Provide the [X, Y] coordinate of the cell's center where the given text is located.  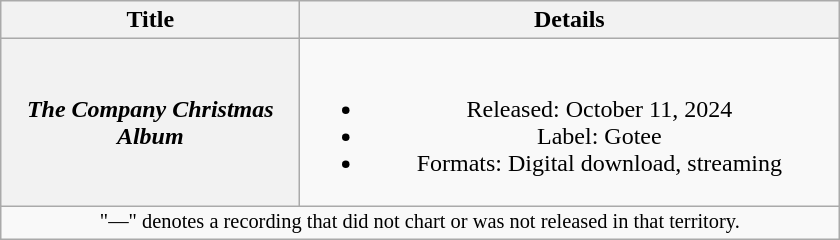
Released: October 11, 2024Label: GoteeFormats: Digital download, streaming [570, 122]
"—" denotes a recording that did not chart or was not released in that territory. [420, 223]
The Company Christmas Album [150, 122]
Details [570, 20]
Title [150, 20]
